Extract the (X, Y) coordinate from the center of the cell holding the provided text.  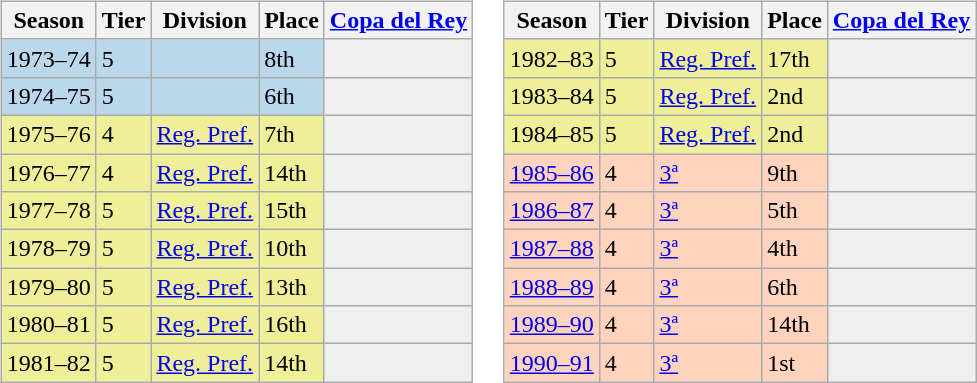
1974–75 (48, 96)
4th (795, 249)
1978–79 (48, 249)
1975–76 (48, 134)
10th (292, 249)
1973–74 (48, 58)
1976–77 (48, 173)
7th (292, 134)
8th (292, 58)
15th (292, 211)
1990–91 (552, 363)
1981–82 (48, 363)
9th (795, 173)
1984–85 (552, 134)
17th (795, 58)
1980–81 (48, 325)
1989–90 (552, 325)
1986–87 (552, 211)
1982–83 (552, 58)
5th (795, 211)
1985–86 (552, 173)
1979–80 (48, 287)
1st (795, 363)
16th (292, 325)
1983–84 (552, 96)
1987–88 (552, 249)
1977–78 (48, 211)
1988–89 (552, 287)
13th (292, 287)
